Detect which cell encompasses the target text, then output its (x, y) center coordinate. 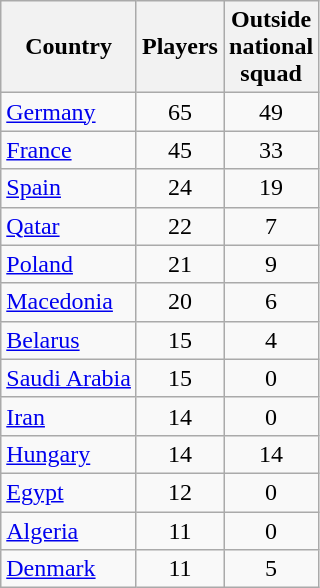
Algeria (69, 531)
Saudi Arabia (69, 378)
4 (272, 340)
9 (272, 264)
Qatar (69, 226)
Outsidenationalsquad (272, 47)
Poland (69, 264)
France (69, 150)
Belarus (69, 340)
65 (180, 112)
20 (180, 302)
49 (272, 112)
12 (180, 492)
6 (272, 302)
19 (272, 188)
Iran (69, 416)
45 (180, 150)
33 (272, 150)
21 (180, 264)
Macedonia (69, 302)
Spain (69, 188)
24 (180, 188)
Egypt (69, 492)
Players (180, 47)
Hungary (69, 454)
Germany (69, 112)
7 (272, 226)
5 (272, 569)
Country (69, 47)
Denmark (69, 569)
22 (180, 226)
